For the text-containing cell, return its midpoint in [X, Y] coordinate format. 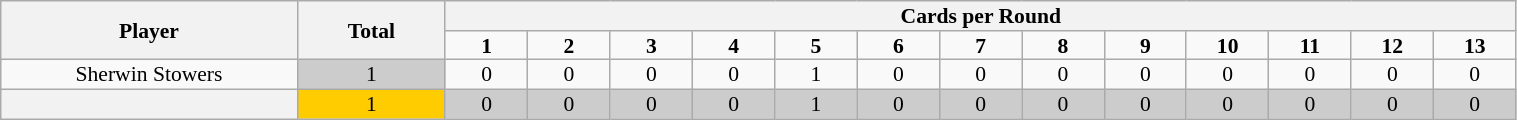
10 [1227, 46]
4 [733, 46]
Cards per Round [980, 16]
8 [1063, 46]
7 [980, 46]
12 [1392, 46]
2 [569, 46]
3 [651, 46]
11 [1310, 46]
Player [149, 30]
Total [371, 30]
9 [1145, 46]
6 [898, 46]
Sherwin Stowers [149, 75]
5 [816, 46]
13 [1474, 46]
